Output the [x, y] coordinate of the center of the cell containing the given text.  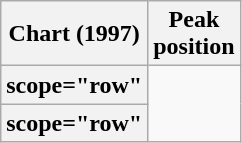
Chart (1997) [74, 34]
Peakposition [194, 34]
